For the text-containing cell, return its midpoint in (X, Y) coordinate format. 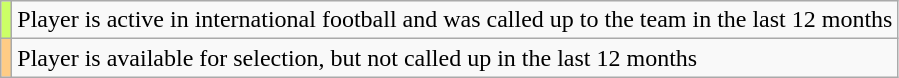
Player is available for selection, but not called up in the last 12 months (455, 58)
Player is active in international football and was called up to the team in the last 12 months (455, 20)
